For the text-containing cell, return its midpoint in [x, y] coordinate format. 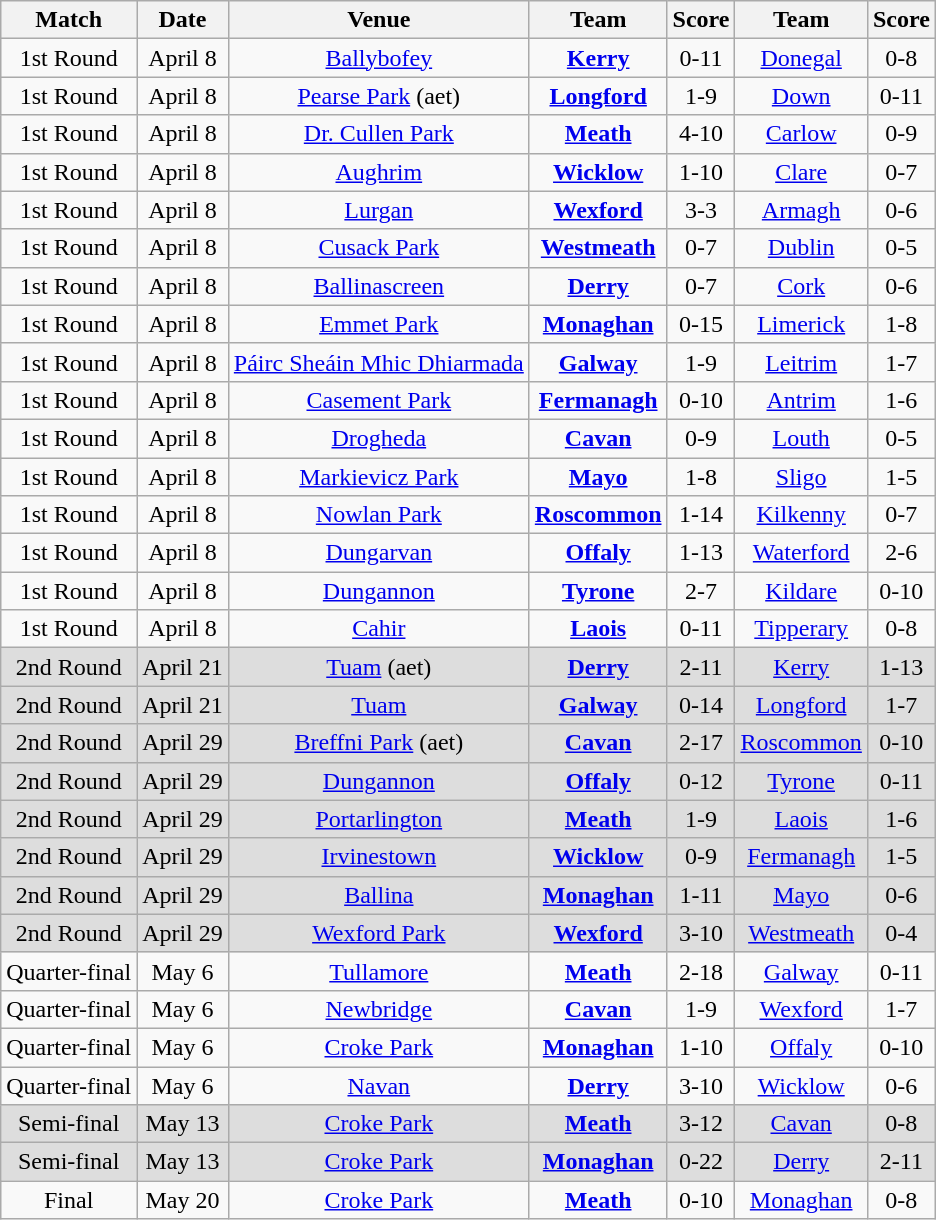
Carlow [801, 134]
0-14 [701, 705]
Casement Park [378, 400]
May 20 [183, 1200]
Páirc Sheáin Mhic Dhiarmada [378, 362]
Match [69, 20]
Dublin [801, 248]
2-6 [901, 553]
Sligo [801, 477]
Tullamore [378, 971]
0-12 [701, 781]
Wexford Park [378, 933]
Lurgan [378, 210]
Nowlan Park [378, 515]
2-18 [701, 971]
Drogheda [378, 438]
Antrim [801, 400]
Pearse Park (aet) [378, 96]
Cahir [378, 629]
4-10 [701, 134]
Down [801, 96]
Navan [378, 1085]
Armagh [801, 210]
Dungarvan [378, 553]
3-3 [701, 210]
Donegal [801, 58]
Leitrim [801, 362]
1-11 [701, 895]
Limerick [801, 324]
Clare [801, 172]
Aughrim [378, 172]
0-22 [701, 1162]
3-12 [701, 1124]
Date [183, 20]
Louth [801, 438]
Waterford [801, 553]
Ballinascreen [378, 286]
Markievicz Park [378, 477]
Emmet Park [378, 324]
Tuam (aet) [378, 667]
Breffni Park (aet) [378, 743]
Venue [378, 20]
Cork [801, 286]
0-15 [701, 324]
Dr. Cullen Park [378, 134]
2-7 [701, 591]
Ballybofey [378, 58]
1-14 [701, 515]
0-4 [901, 933]
Kilkenny [801, 515]
Final [69, 1200]
Cusack Park [378, 248]
Newbridge [378, 1009]
Tuam [378, 705]
Portarlington [378, 819]
Tipperary [801, 629]
Kildare [801, 591]
Ballina [378, 895]
Irvinestown [378, 857]
2-17 [701, 743]
